Determine the [X, Y] coordinate at the center of the cell enclosing the given text.  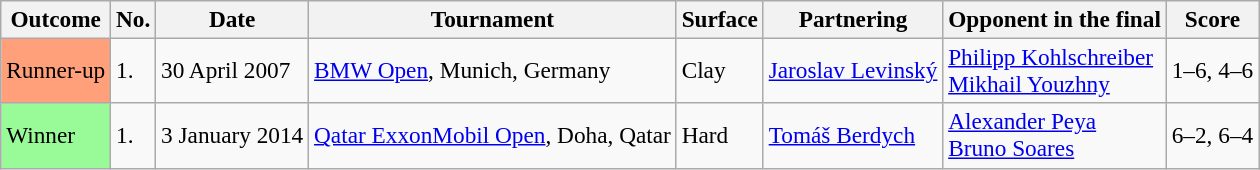
Qatar ExxonMobil Open, Doha, Qatar [493, 136]
Clay [720, 70]
Runner-up [56, 70]
30 April 2007 [232, 70]
Outcome [56, 19]
Tournament [493, 19]
Date [232, 19]
Opponent in the final [1055, 19]
Winner [56, 136]
Partnering [852, 19]
1–6, 4–6 [1212, 70]
Jaroslav Levinský [852, 70]
6–2, 6–4 [1212, 136]
Score [1212, 19]
No. [134, 19]
Philipp Kohlschreiber Mikhail Youzhny [1055, 70]
Tomáš Berdych [852, 136]
Alexander Peya Bruno Soares [1055, 136]
Hard [720, 136]
BMW Open, Munich, Germany [493, 70]
Surface [720, 19]
3 January 2014 [232, 136]
